Return the (x, y) coordinate for the center point of the cell that contains the specified text.  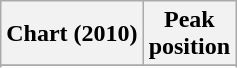
Peak position (189, 34)
Chart (2010) (72, 34)
